Return the (X, Y) coordinate for the center point of the cell that contains the specified text.  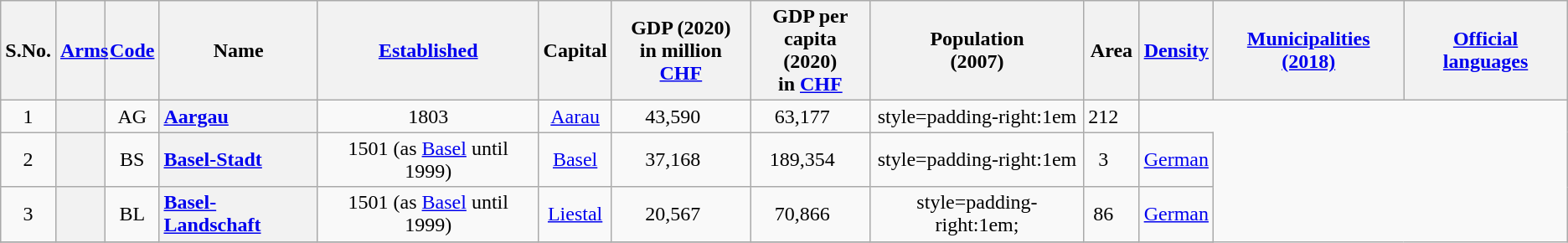
86 (1112, 215)
Code (132, 50)
Density (1176, 50)
Official languages (1486, 50)
style=padding-right:1em; (977, 215)
Aargau (238, 116)
1803 (428, 116)
Basel-Stadt (238, 159)
189,354 (811, 159)
GDP (2020)in million CHF (680, 50)
212 (1112, 116)
Basel (575, 159)
43,590 (680, 116)
2 (28, 159)
Basel-Landschaft (238, 215)
Established (428, 50)
Municipalities (2018) (1308, 50)
Population(2007) (977, 50)
20,567 (680, 215)
Area (1112, 50)
S.No. (28, 50)
BL (132, 215)
70,866 (811, 215)
1 (28, 116)
Liestal (575, 215)
Name (238, 50)
Aarau (575, 116)
63,177 (811, 116)
Arms (80, 50)
Capital (575, 50)
BS (132, 159)
AG (132, 116)
GDP percapita (2020)in CHF (811, 50)
37,168 (680, 159)
